Search for the cell housing the specified text and yield its (x, y) center coordinate. 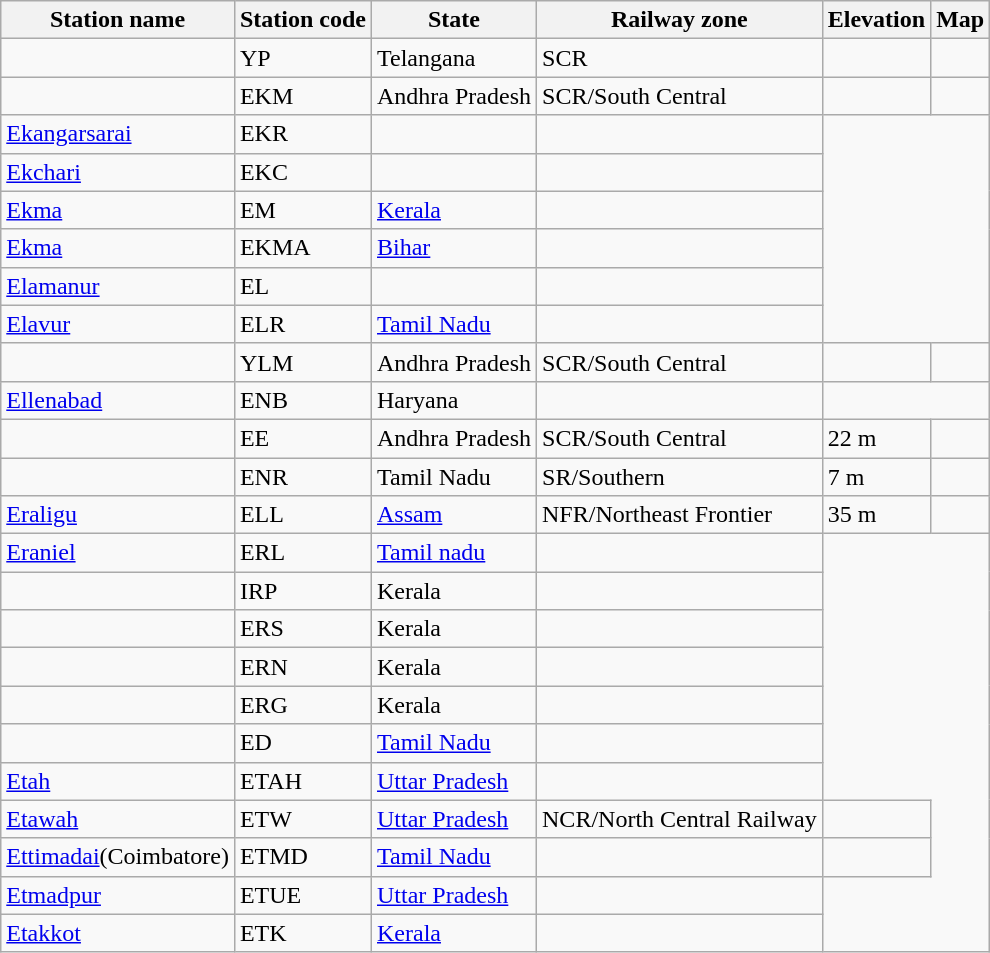
EKC (302, 172)
ELR (302, 324)
SCR (680, 58)
Elamanur (118, 286)
ERG (302, 705)
EKM (302, 96)
Etmadpur (118, 895)
ENR (302, 477)
EKR (302, 134)
ENB (302, 400)
ERN (302, 667)
Elavur (118, 324)
Station name (118, 20)
Ekangarsarai (118, 134)
State (454, 20)
Railway zone (680, 20)
ETAH (302, 781)
EM (302, 210)
YP (302, 58)
SR/Southern (680, 477)
35 m (876, 515)
ETW (302, 819)
Ellenabad (118, 400)
Ekchari (118, 172)
ERL (302, 553)
Elevation (876, 20)
ETMD (302, 857)
Etakkot (118, 933)
Bihar (454, 248)
ETUE (302, 895)
Eraniel (118, 553)
Station code (302, 20)
ETK (302, 933)
ERS (302, 629)
ELL (302, 515)
Etah (118, 781)
22 m (876, 438)
Tamil nadu (454, 553)
ED (302, 743)
EE (302, 438)
Map (960, 20)
Ettimadai(Coimbatore) (118, 857)
EKMA (302, 248)
7 m (876, 477)
NFR/Northeast Frontier (680, 515)
Eraligu (118, 515)
YLM (302, 362)
NCR/North Central Railway (680, 819)
EL (302, 286)
Etawah (118, 819)
Telangana (454, 58)
IRP (302, 591)
Haryana (454, 400)
Assam (454, 515)
